Output the [x, y] coordinate of the center of the cell containing the given text.  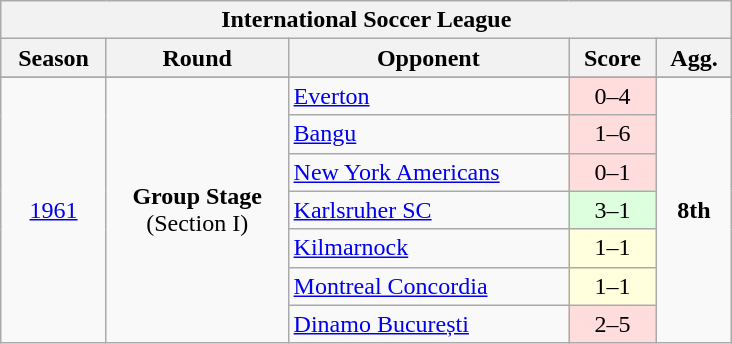
Karlsruher SC [428, 210]
Score [612, 58]
0–1 [612, 172]
Everton [428, 96]
Season [54, 58]
1–6 [612, 134]
Montreal Concordia [428, 286]
3–1 [612, 210]
1961 [54, 210]
Group Stage(Section I) [197, 210]
New York Americans [428, 172]
International Soccer League [366, 20]
0–4 [612, 96]
Dinamo București [428, 324]
2–5 [612, 324]
Agg. [694, 58]
8th [694, 210]
Round [197, 58]
Opponent [428, 58]
Kilmarnock [428, 248]
Bangu [428, 134]
